Identify which cell holds the provided text, then report its (X, Y) central coordinate. 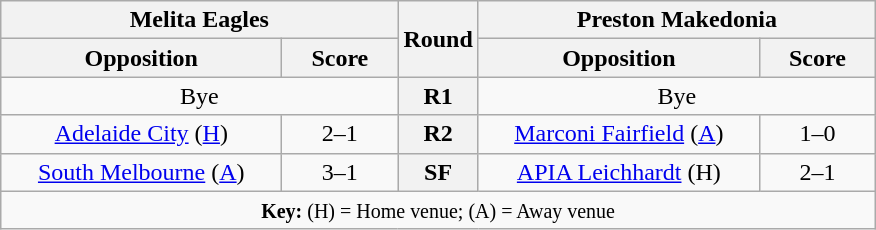
SF (438, 172)
R1 (438, 96)
Melita Eagles (200, 20)
Preston Makedonia (676, 20)
R2 (438, 134)
3–1 (340, 172)
Key: (H) = Home venue; (A) = Away venue (438, 210)
1–0 (817, 134)
Round (438, 39)
South Melbourne (A) (142, 172)
Marconi Fairfield (A) (618, 134)
Adelaide City (H) (142, 134)
APIA Leichhardt (H) (618, 172)
